Capture the cell that displays the provided text and extract its (x, y) central coordinate. 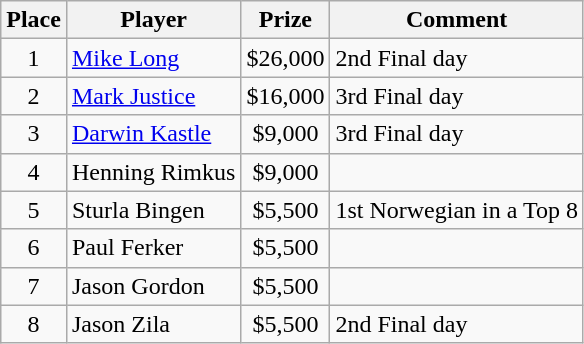
Place (34, 20)
Prize (286, 20)
$16,000 (286, 96)
Henning Rimkus (153, 172)
3 (34, 134)
1 (34, 58)
Darwin Kastle (153, 134)
Mark Justice (153, 96)
$26,000 (286, 58)
Player (153, 20)
5 (34, 210)
Jason Gordon (153, 286)
7 (34, 286)
2 (34, 96)
Comment (457, 20)
6 (34, 248)
Jason Zila (153, 324)
8 (34, 324)
Paul Ferker (153, 248)
Sturla Bingen (153, 210)
1st Norwegian in a Top 8 (457, 210)
Mike Long (153, 58)
4 (34, 172)
